Pinpoint the cell where the given text exists, returning its [x, y] midpoint coordinate. 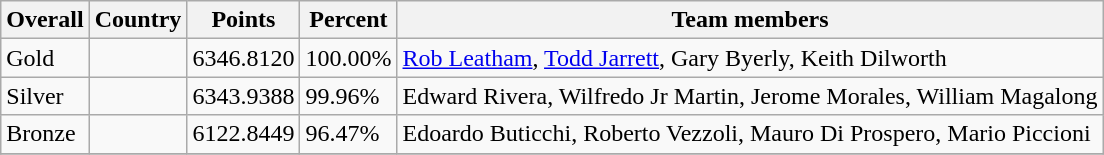
Overall [45, 20]
99.96% [348, 96]
Team members [750, 20]
Country [138, 20]
Edoardo Buticchi, Roberto Vezzoli, Mauro Di Prospero, Mario Piccioni [750, 134]
Silver [45, 96]
6343.9388 [244, 96]
Bronze [45, 134]
6122.8449 [244, 134]
100.00% [348, 58]
Percent [348, 20]
Rob Leatham, Todd Jarrett, Gary Byerly, Keith Dilworth [750, 58]
Gold [45, 58]
96.47% [348, 134]
6346.8120 [244, 58]
Edward Rivera, Wilfredo Jr Martin, Jerome Morales, William Magalong [750, 96]
Points [244, 20]
